Return (x, y) of the center of cell containing provided text 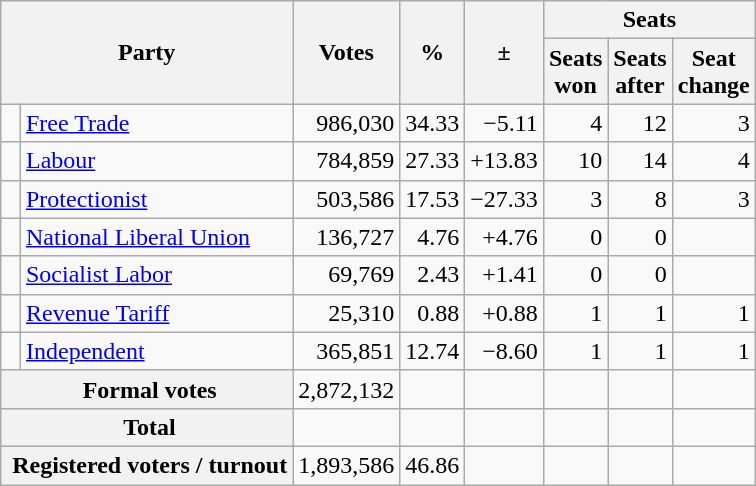
12.74 (432, 351)
± (504, 52)
25,310 (346, 313)
+4.76 (504, 237)
National Liberal Union (156, 237)
Registered voters / turnout (147, 465)
Protectionist (156, 199)
Seatsafter (640, 72)
986,030 (346, 123)
27.33 (432, 161)
10 (575, 161)
+0.88 (504, 313)
46.86 (432, 465)
0.88 (432, 313)
784,859 (346, 161)
% (432, 52)
17.53 (432, 199)
12 (640, 123)
2,872,132 (346, 389)
8 (640, 199)
Socialist Labor (156, 275)
Free Trade (156, 123)
Party (147, 52)
365,851 (346, 351)
+1.41 (504, 275)
136,727 (346, 237)
+13.83 (504, 161)
−8.60 (504, 351)
Independent (156, 351)
Votes (346, 52)
503,586 (346, 199)
Seats (649, 20)
2.43 (432, 275)
Labour (156, 161)
Total (147, 427)
14 (640, 161)
−5.11 (504, 123)
Formal votes (147, 389)
−27.33 (504, 199)
1,893,586 (346, 465)
4.76 (432, 237)
Revenue Tariff (156, 313)
69,769 (346, 275)
Seatchange (714, 72)
Seatswon (575, 72)
34.33 (432, 123)
